Locate the cell with the specified text and output its (x, y) center coordinate. 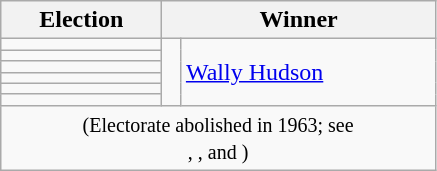
Wally Hudson (308, 72)
Election (82, 20)
Winner (299, 20)
(Electorate abolished in 1963; see , , and ) (218, 138)
